From the cell containing the given text, extract its center point as [X, Y] coordinate. 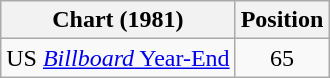
65 [282, 58]
Chart (1981) [118, 20]
Position [282, 20]
US Billboard Year-End [118, 58]
